Capture the cell that displays the provided text and extract its (X, Y) central coordinate. 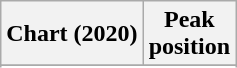
Peakposition (189, 34)
Chart (2020) (72, 34)
